Capture the cell that displays the provided text and extract its (x, y) central coordinate. 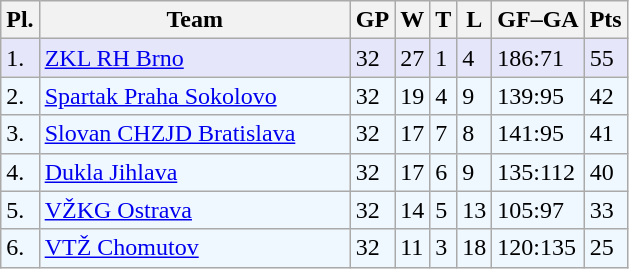
VŽKG Ostrava (194, 210)
4. (20, 172)
40 (606, 172)
5 (444, 210)
Pl. (20, 20)
1. (20, 58)
105:97 (538, 210)
3. (20, 134)
L (474, 20)
8 (474, 134)
T (444, 20)
25 (606, 248)
7 (444, 134)
W (412, 20)
5. (20, 210)
55 (606, 58)
19 (412, 96)
2. (20, 96)
VTŽ Chomutov (194, 248)
3 (444, 248)
Pts (606, 20)
GF–GA (538, 20)
135:112 (538, 172)
Team (194, 20)
33 (606, 210)
6. (20, 248)
186:71 (538, 58)
1 (444, 58)
141:95 (538, 134)
13 (474, 210)
42 (606, 96)
Spartak Praha Sokolovo (194, 96)
Slovan CHZJD Bratislava (194, 134)
ZKL RH Brno (194, 58)
41 (606, 134)
120:135 (538, 248)
GP (372, 20)
Dukla Jihlava (194, 172)
11 (412, 248)
27 (412, 58)
139:95 (538, 96)
14 (412, 210)
18 (474, 248)
6 (444, 172)
